Search for the cell housing the specified text and yield its [X, Y] center coordinate. 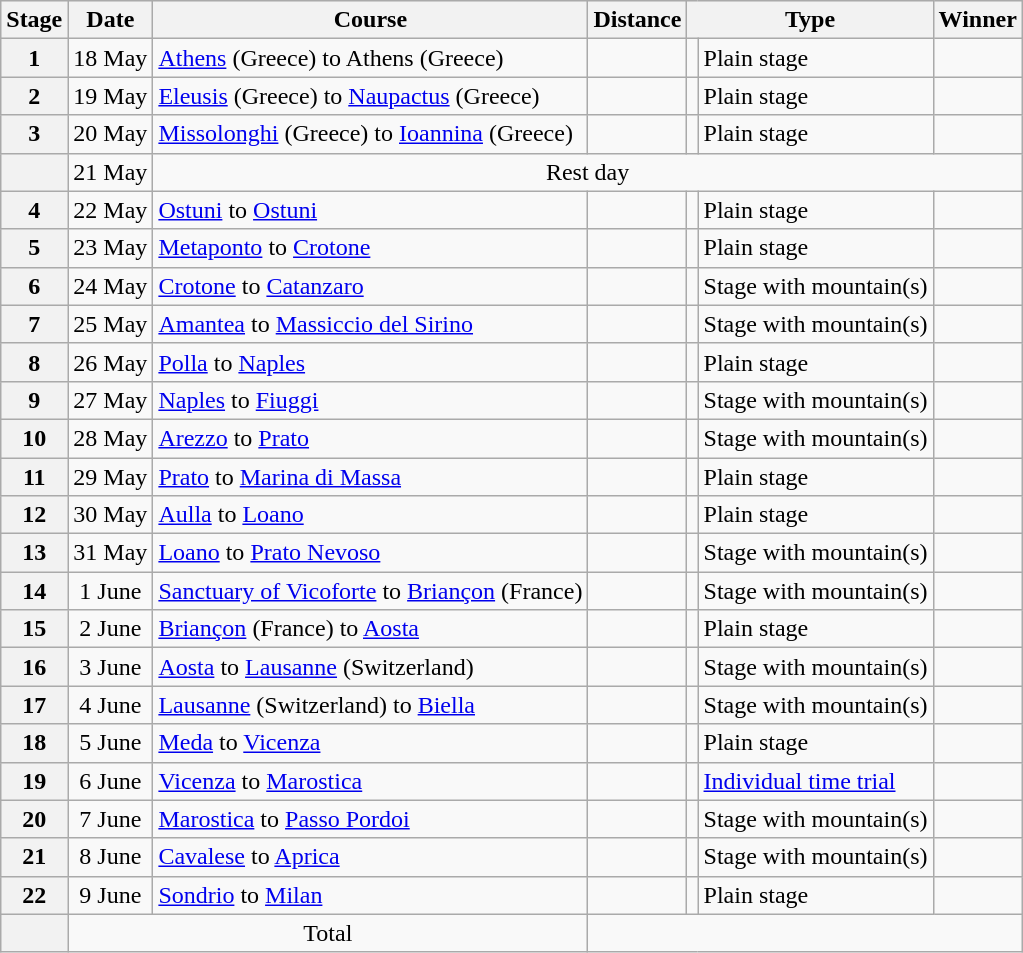
2 [34, 96]
12 [34, 515]
7 June [110, 819]
Cavalese to Aprica [370, 857]
Eleusis (Greece) to Naupactus (Greece) [370, 96]
Total [328, 933]
14 [34, 591]
9 [34, 400]
9 June [110, 895]
13 [34, 553]
4 June [110, 705]
16 [34, 667]
3 June [110, 667]
Stage [34, 20]
Polla to Naples [370, 362]
Arezzo to Prato [370, 438]
Course [370, 20]
18 May [110, 58]
3 [34, 134]
6 [34, 286]
Athens (Greece) to Athens (Greece) [370, 58]
27 May [110, 400]
15 [34, 629]
1 June [110, 591]
20 May [110, 134]
6 June [110, 781]
Prato to Marina di Massa [370, 477]
7 [34, 324]
Date [110, 20]
Metaponto to Crotone [370, 248]
26 May [110, 362]
10 [34, 438]
Missolonghi (Greece) to Ioannina (Greece) [370, 134]
Type [810, 20]
29 May [110, 477]
28 May [110, 438]
Sondrio to Milan [370, 895]
8 June [110, 857]
Vicenza to Marostica [370, 781]
Amantea to Massiccio del Sirino [370, 324]
Sanctuary of Vicoforte to Briançon (France) [370, 591]
Aosta to Lausanne (Switzerland) [370, 667]
4 [34, 210]
Briançon (France) to Aosta [370, 629]
23 May [110, 248]
31 May [110, 553]
Marostica to Passo Pordoi [370, 819]
5 June [110, 743]
24 May [110, 286]
21 May [110, 172]
20 [34, 819]
22 [34, 895]
30 May [110, 515]
11 [34, 477]
Winner [978, 20]
Ostuni to Ostuni [370, 210]
Crotone to Catanzaro [370, 286]
Loano to Prato Nevoso [370, 553]
25 May [110, 324]
22 May [110, 210]
17 [34, 705]
2 June [110, 629]
21 [34, 857]
Distance [638, 20]
5 [34, 248]
19 [34, 781]
Meda to Vicenza [370, 743]
Naples to Fiuggi [370, 400]
Individual time trial [816, 781]
1 [34, 58]
19 May [110, 96]
8 [34, 362]
Lausanne (Switzerland) to Biella [370, 705]
Aulla to Loano [370, 515]
18 [34, 743]
Rest day [588, 172]
